For the text-containing cell, return its midpoint in (X, Y) coordinate format. 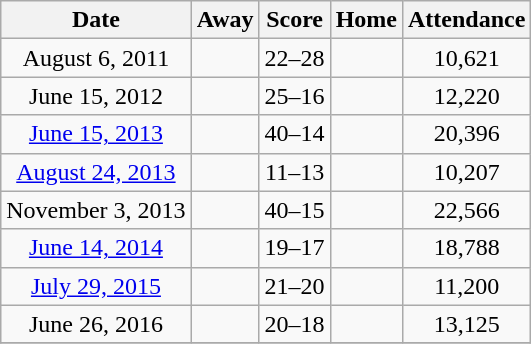
Score (294, 20)
18,788 (466, 248)
13,125 (466, 324)
40–14 (294, 134)
June 15, 2012 (96, 96)
21–20 (294, 286)
22–28 (294, 58)
20,396 (466, 134)
June 14, 2014 (96, 248)
November 3, 2013 (96, 210)
10,621 (466, 58)
25–16 (294, 96)
Away (225, 20)
40–15 (294, 210)
June 26, 2016 (96, 324)
12,220 (466, 96)
August 24, 2013 (96, 172)
11–13 (294, 172)
Date (96, 20)
22,566 (466, 210)
Attendance (466, 20)
11,200 (466, 286)
10,207 (466, 172)
19–17 (294, 248)
July 29, 2015 (96, 286)
June 15, 2013 (96, 134)
August 6, 2011 (96, 58)
Home (366, 20)
20–18 (294, 324)
